Locate the cell with the specified text and output its (X, Y) center coordinate. 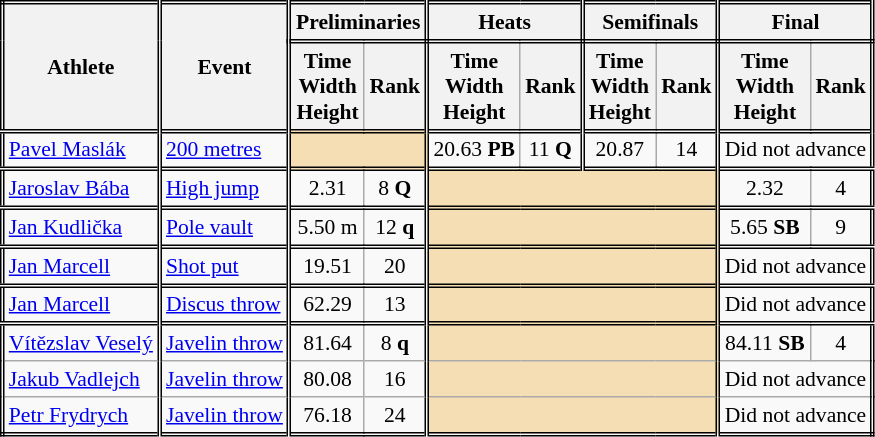
9 (842, 228)
2.32 (764, 190)
5.50 m (326, 228)
Preliminaries (358, 22)
8 q (396, 342)
5.65 SB (764, 228)
Heats (504, 22)
Vítězslav Veselý (80, 342)
24 (396, 416)
12 q (396, 228)
Final (796, 22)
8 Q (396, 190)
20 (396, 266)
200 metres (224, 150)
84.11 SB (764, 342)
Discus throw (224, 304)
High jump (224, 190)
Pavel Maslák (80, 150)
Petr Frydrych (80, 416)
2.31 (326, 190)
76.18 (326, 416)
Jan Kudlička (80, 228)
62.29 (326, 304)
Event (224, 67)
20.63 PB (474, 150)
14 (687, 150)
Shot put (224, 266)
Pole vault (224, 228)
80.08 (326, 379)
Semifinals (650, 22)
81.64 (326, 342)
11 Q (551, 150)
19.51 (326, 266)
20.87 (619, 150)
Jakub Vadlejch (80, 379)
13 (396, 304)
Athlete (80, 67)
Jaroslav Bába (80, 190)
16 (396, 379)
